Return the [X, Y] coordinate for the center point of the cell that contains the specified text.  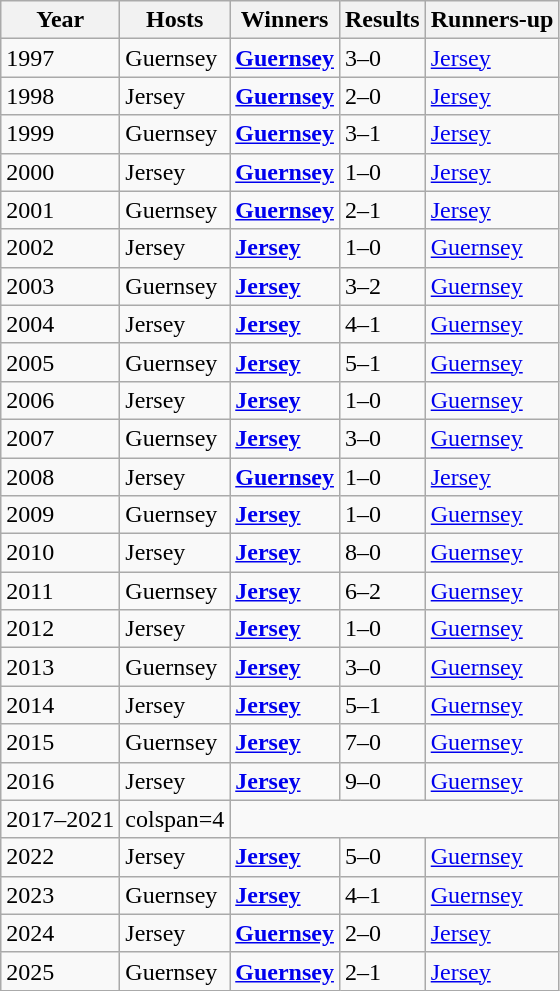
3–1 [382, 134]
2005 [60, 362]
3–2 [382, 286]
7–0 [382, 743]
2014 [60, 705]
2017–2021 [60, 819]
Runners-up [492, 20]
2016 [60, 781]
2006 [60, 400]
2025 [60, 971]
1999 [60, 134]
2001 [60, 210]
1998 [60, 96]
Hosts [175, 20]
2012 [60, 629]
2000 [60, 172]
2003 [60, 286]
2010 [60, 553]
Year [60, 20]
2004 [60, 324]
2013 [60, 667]
2015 [60, 743]
1997 [60, 58]
Winners [285, 20]
2011 [60, 591]
2009 [60, 515]
2024 [60, 933]
2023 [60, 895]
2022 [60, 857]
8–0 [382, 553]
6–2 [382, 591]
Results [382, 20]
2002 [60, 248]
5–0 [382, 857]
9–0 [382, 781]
colspan=4 [175, 819]
2008 [60, 477]
2007 [60, 438]
